Return [x, y] of the center of cell containing provided text 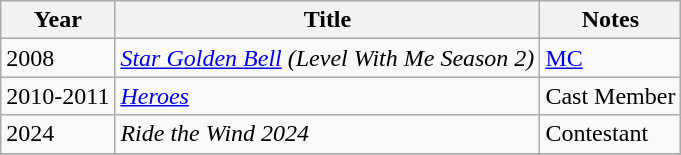
Heroes [328, 96]
Cast Member [610, 96]
Contestant [610, 134]
2024 [58, 134]
Year [58, 20]
2008 [58, 58]
Star Golden Bell (Level With Me Season 2) [328, 58]
Title [328, 20]
Ride the Wind 2024 [328, 134]
2010-2011 [58, 96]
MC [610, 58]
Notes [610, 20]
